Search for the cell housing the specified text and yield its [x, y] center coordinate. 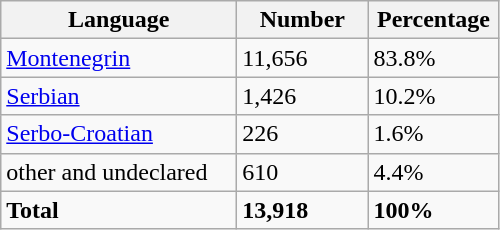
Total [119, 210]
1.6% [434, 134]
83.8% [434, 58]
Number [302, 20]
Serbian [119, 96]
Language [119, 20]
11,656 [302, 58]
1,426 [302, 96]
13,918 [302, 210]
other and undeclared [119, 172]
226 [302, 134]
4.4% [434, 172]
Percentage [434, 20]
610 [302, 172]
10.2% [434, 96]
Montenegrin [119, 58]
100% [434, 210]
Serbo-Croatian [119, 134]
